Scan for the cell matching the given text and deliver its (X, Y) coordinate at center. 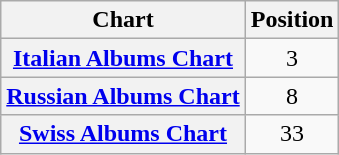
3 (292, 58)
Italian Albums Chart (123, 58)
33 (292, 134)
Swiss Albums Chart (123, 134)
8 (292, 96)
Position (292, 20)
Chart (123, 20)
Russian Albums Chart (123, 96)
